Output the (X, Y) coordinate of the center of the cell containing the given text.  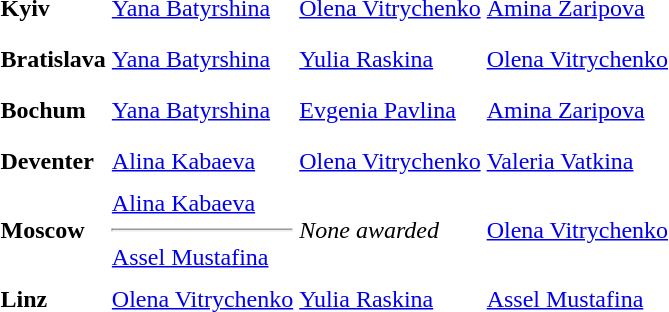
Evgenia Pavlina (390, 110)
Amina Zaripova (577, 110)
Alina Kabaeva (202, 161)
Yulia Raskina (390, 59)
None awarded (390, 230)
Valeria Vatkina (577, 161)
Alina Kabaeva Assel Mustafina (202, 230)
